Provide the (x, y) coordinate of the cell's center where the given text is located.  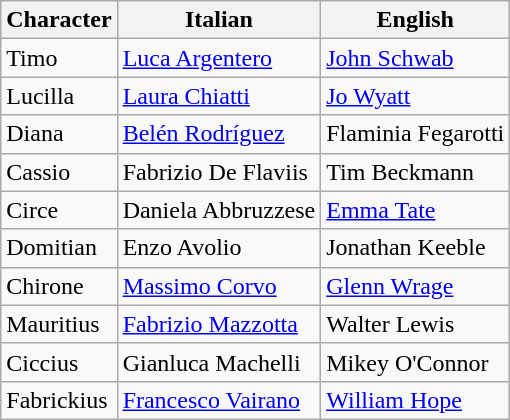
Circe (59, 210)
Emma Tate (416, 210)
Lucilla (59, 96)
Domitian (59, 248)
Enzo Avolio (219, 248)
Laura Chiatti (219, 96)
Luca Argentero (219, 58)
Fabrizio De Flaviis (219, 172)
Gianluca Machelli (219, 362)
John Schwab (416, 58)
Mauritius (59, 324)
Mikey O'Connor (416, 362)
Timo (59, 58)
Fabrickius (59, 400)
Cassio (59, 172)
Massimo Corvo (219, 286)
Jonathan Keeble (416, 248)
Francesco Vairano (219, 400)
Flaminia Fegarotti (416, 134)
Character (59, 20)
Daniela Abbruzzese (219, 210)
William Hope (416, 400)
Walter Lewis (416, 324)
Belén Rodríguez (219, 134)
Diana (59, 134)
Chirone (59, 286)
Ciccius (59, 362)
Jo Wyatt (416, 96)
Fabrizio Mazzotta (219, 324)
Italian (219, 20)
Tim Beckmann (416, 172)
English (416, 20)
Glenn Wrage (416, 286)
